Output the [x, y] coordinate of the center of the cell containing the given text.  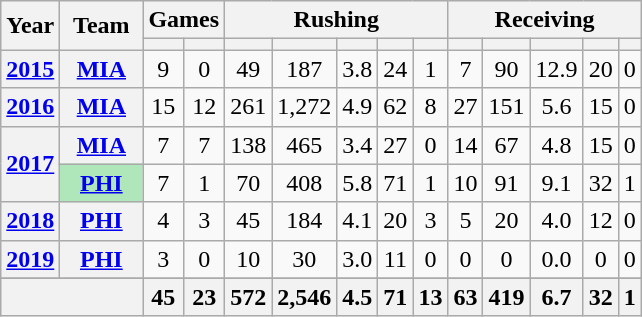
261 [248, 107]
3.8 [358, 69]
138 [248, 145]
30 [304, 259]
3.0 [358, 259]
49 [248, 69]
0.0 [556, 259]
1,272 [304, 107]
12.9 [556, 69]
2,546 [304, 297]
Receiving [544, 20]
2015 [30, 69]
419 [506, 297]
Year [30, 26]
Team [102, 26]
70 [248, 183]
2019 [30, 259]
2016 [30, 107]
Games [184, 20]
408 [304, 183]
8 [430, 107]
11 [396, 259]
23 [204, 297]
2017 [30, 164]
4 [164, 221]
187 [304, 69]
91 [506, 183]
63 [466, 297]
62 [396, 107]
184 [304, 221]
Rushing [336, 20]
4.9 [358, 107]
4.8 [556, 145]
9 [164, 69]
5.6 [556, 107]
2018 [30, 221]
4.0 [556, 221]
67 [506, 145]
24 [396, 69]
572 [248, 297]
14 [466, 145]
4.1 [358, 221]
3.4 [358, 145]
151 [506, 107]
6.7 [556, 297]
465 [304, 145]
9.1 [556, 183]
90 [506, 69]
4.5 [358, 297]
5 [466, 221]
13 [430, 297]
5.8 [358, 183]
